Identify which cell holds the provided text, then report its [X, Y] central coordinate. 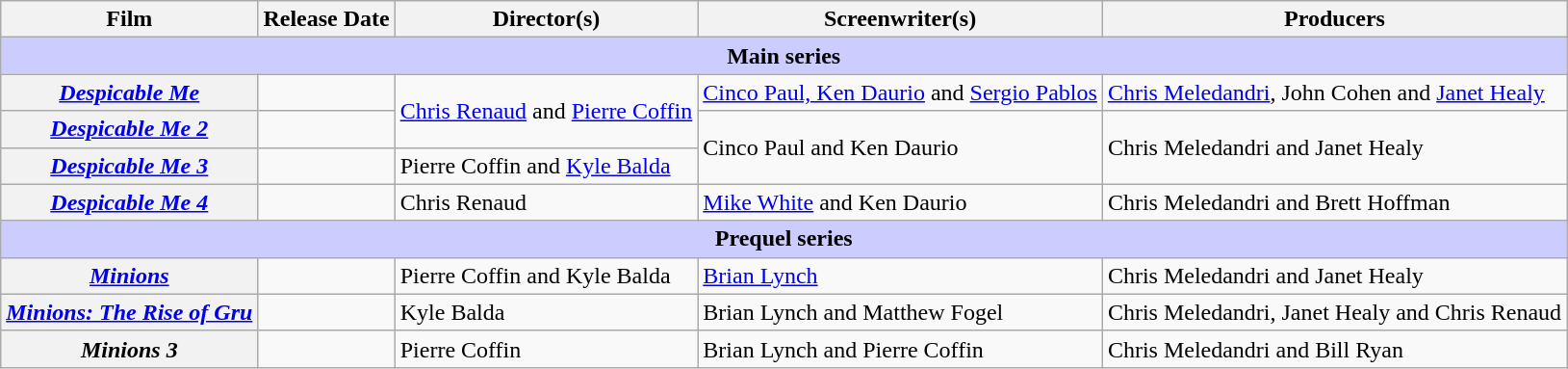
Cinco Paul and Ken Daurio [901, 147]
Chris Meledandri and Brett Hoffman [1334, 202]
Chris Meledandri, John Cohen and Janet Healy [1334, 92]
Prequel series [784, 239]
Brian Lynch and Pierre Coffin [901, 349]
Despicable Me 4 [129, 202]
Brian Lynch and Matthew Fogel [901, 312]
Film [129, 19]
Chris Meledandri, Janet Healy and Chris Renaud [1334, 312]
Main series [784, 56]
Chris Renaud and Pierre Coffin [547, 111]
Producers [1334, 19]
Chris Renaud [547, 202]
Pierre Coffin [547, 349]
Screenwriter(s) [901, 19]
Release Date [326, 19]
Chris Meledandri and Bill Ryan [1334, 349]
Brian Lynch [901, 276]
Minions: The Rise of Gru [129, 312]
Despicable Me 2 [129, 129]
Director(s) [547, 19]
Despicable Me [129, 92]
Kyle Balda [547, 312]
Cinco Paul, Ken Daurio and Sergio Pablos [901, 92]
Despicable Me 3 [129, 166]
Mike White and Ken Daurio [901, 202]
Minions 3 [129, 349]
Minions [129, 276]
